Return the [x, y] coordinate for the center point of the cell that contains the specified text.  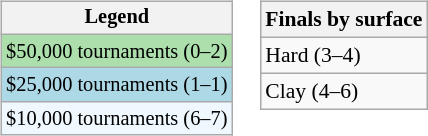
$50,000 tournaments (0–2) [116, 51]
Clay (4–6) [344, 91]
$10,000 tournaments (6–7) [116, 119]
Finals by surface [344, 20]
Hard (3–4) [344, 55]
Legend [116, 18]
$25,000 tournaments (1–1) [116, 85]
